Return the (X, Y) coordinate for the center point of the cell that contains the specified text.  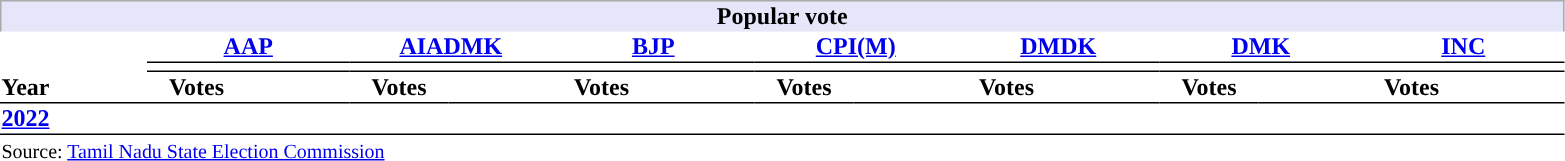
Year (74, 68)
AIADMK (451, 48)
DMDK (1058, 48)
Popular vote (782, 16)
DMK (1261, 48)
AAP (248, 48)
CPI(M) (855, 48)
2022 (74, 119)
BJP (653, 48)
INC (1463, 48)
